Return the (X, Y) coordinate for the center point of the cell that contains the specified text.  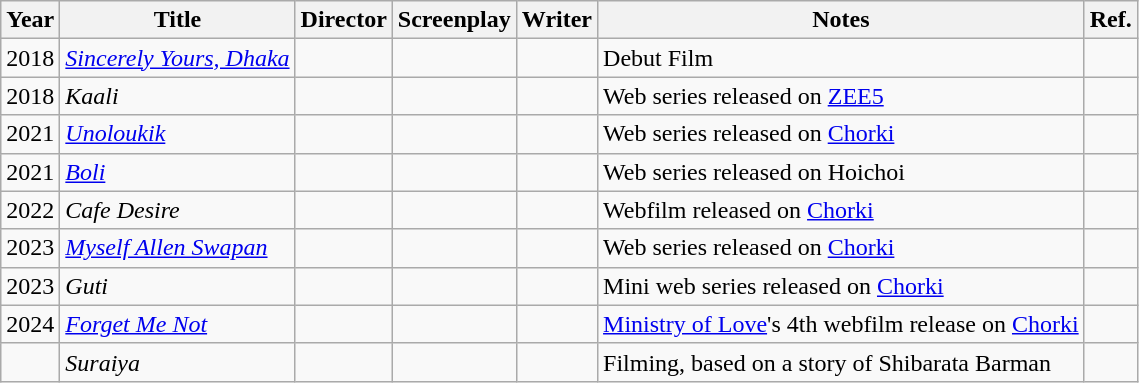
Writer (556, 20)
Boli (178, 172)
Ministry of Love's 4th webfilm release on Chorki (842, 324)
2024 (30, 324)
Mini web series released on Chorki (842, 286)
Debut Film (842, 58)
Web series released on Hoichoi (842, 172)
Year (30, 20)
Guti (178, 286)
Kaali (178, 96)
2022 (30, 210)
Unoloukik (178, 134)
Title (178, 20)
Webfilm released on Chorki (842, 210)
Notes (842, 20)
Suraiya (178, 362)
Forget Me Not (178, 324)
Ref. (1110, 20)
Web series released on ZEE5 (842, 96)
Cafe Desire (178, 210)
Screenplay (454, 20)
Director (344, 20)
Myself Allen Swapan (178, 248)
Sincerely Yours, Dhaka (178, 58)
Filming, based on a story of Shibarata Barman (842, 362)
